Pinpoint the cell where the given text exists, returning its (x, y) midpoint coordinate. 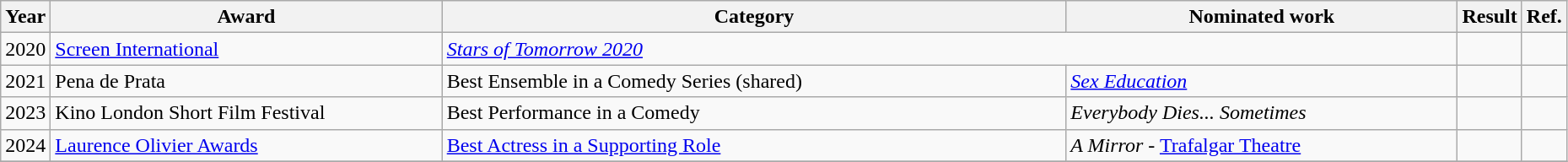
Best Performance in a Comedy (754, 113)
Kino London Short Film Festival (246, 113)
Pena de Prata (246, 81)
Ref. (1544, 17)
Screen International (246, 49)
Stars of Tomorrow 2020 (950, 49)
Laurence Olivier Awards (246, 145)
2021 (25, 81)
Best Actress in a Supporting Role (754, 145)
2020 (25, 49)
Everybody Dies... Sometimes (1262, 113)
2023 (25, 113)
2024 (25, 145)
Result (1490, 17)
A Mirror - Trafalgar Theatre (1262, 145)
Award (246, 17)
Year (25, 17)
Sex Education (1262, 81)
Category (754, 17)
Best Ensemble in a Comedy Series (shared) (754, 81)
Nominated work (1262, 17)
